Capture the cell that displays the provided text and extract its [x, y] central coordinate. 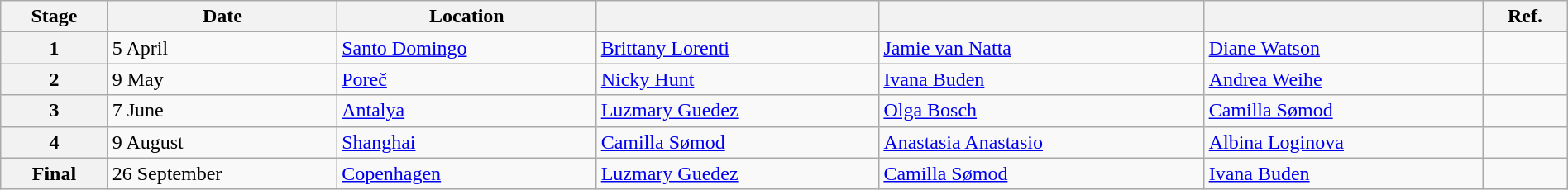
Final [55, 173]
Stage [55, 17]
Antalya [467, 111]
4 [55, 142]
Andrea Weihe [1343, 79]
Copenhagen [467, 173]
5 April [222, 48]
Location [467, 17]
Brittany Lorenti [738, 48]
Jamie van Natta [1042, 48]
Anastasia Anastasio [1042, 142]
Date [222, 17]
Diane Watson [1343, 48]
9 May [222, 79]
Olga Bosch [1042, 111]
3 [55, 111]
Ref. [1525, 17]
2 [55, 79]
1 [55, 48]
26 September [222, 173]
Santo Domingo [467, 48]
Poreč [467, 79]
Nicky Hunt [738, 79]
Shanghai [467, 142]
Albina Loginova [1343, 142]
9 August [222, 142]
7 June [222, 111]
